Determine the [x, y] coordinate at the center of the cell enclosing the given text.  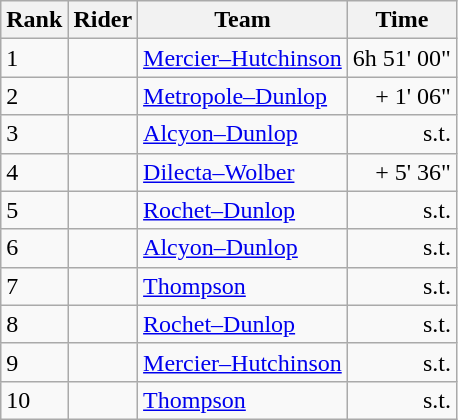
4 [34, 172]
Team [243, 20]
+ 1' 06" [402, 96]
+ 5' 36" [402, 172]
Metropole–Dunlop [243, 96]
7 [34, 286]
6 [34, 248]
5 [34, 210]
1 [34, 58]
9 [34, 362]
6h 51' 00" [402, 58]
Dilecta–Wolber [243, 172]
Rider [103, 20]
Time [402, 20]
3 [34, 134]
8 [34, 324]
10 [34, 400]
2 [34, 96]
Rank [34, 20]
